For the text-containing cell, return its midpoint in (X, Y) coordinate format. 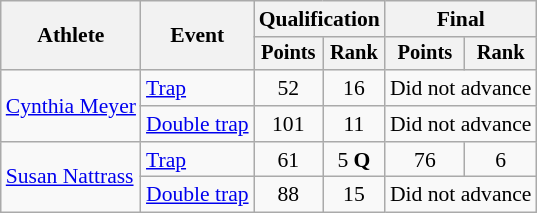
11 (354, 124)
101 (288, 124)
88 (288, 195)
16 (354, 88)
Final (461, 19)
15 (354, 195)
Event (198, 36)
Athlete (71, 36)
Susan Nattrass (71, 178)
Qualification (320, 19)
Cynthia Meyer (71, 106)
52 (288, 88)
76 (425, 160)
61 (288, 160)
5 Q (354, 160)
6 (501, 160)
